Scan for the cell matching the given text and deliver its [X, Y] coordinate at center. 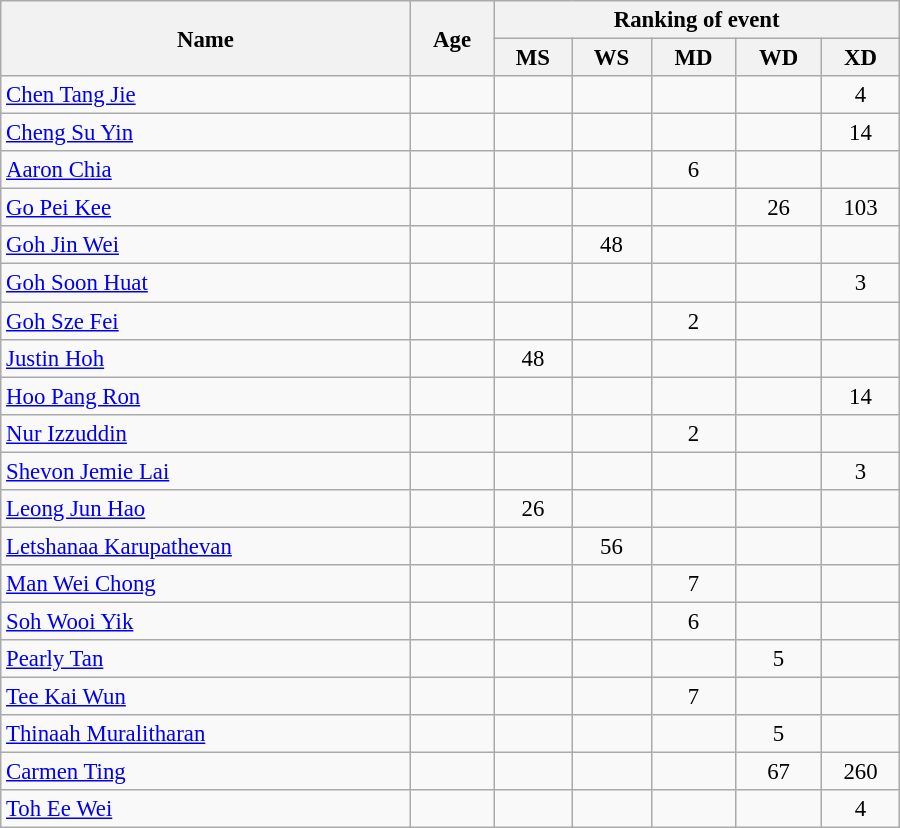
Chen Tang Jie [206, 95]
Hoo Pang Ron [206, 396]
XD [861, 58]
Name [206, 38]
MS [532, 58]
Nur Izzuddin [206, 433]
Go Pei Kee [206, 208]
Man Wei Chong [206, 584]
Shevon Jemie Lai [206, 471]
Justin Hoh [206, 358]
Pearly Tan [206, 659]
WD [778, 58]
56 [612, 546]
Age [452, 38]
260 [861, 772]
Goh Sze Fei [206, 321]
Goh Jin Wei [206, 245]
Toh Ee Wei [206, 809]
Ranking of event [696, 20]
Leong Jun Hao [206, 509]
Letshanaa Karupathevan [206, 546]
103 [861, 208]
Cheng Su Yin [206, 133]
Soh Wooi Yik [206, 621]
67 [778, 772]
Thinaah Muralitharan [206, 734]
Aaron Chia [206, 170]
WS [612, 58]
MD [693, 58]
Goh Soon Huat [206, 283]
Tee Kai Wun [206, 697]
Carmen Ting [206, 772]
